Locate the cell with the specified text and output its [X, Y] center coordinate. 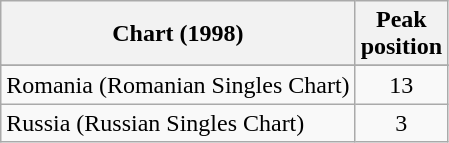
Peakposition [401, 34]
Chart (1998) [178, 34]
Romania (Romanian Singles Chart) [178, 85]
13 [401, 85]
3 [401, 123]
Russia (Russian Singles Chart) [178, 123]
